Search for the cell housing the specified text and yield its [X, Y] center coordinate. 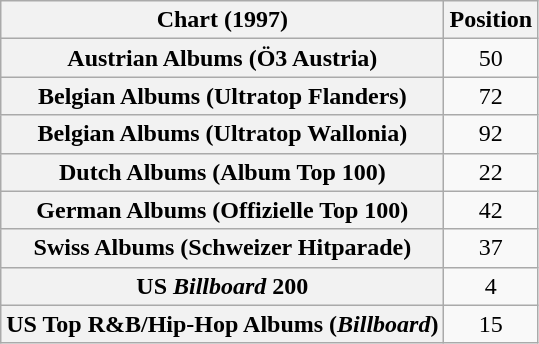
US Top R&B/Hip-Hop Albums (Billboard) [222, 324]
German Albums (Offizielle Top 100) [222, 210]
Belgian Albums (Ultratop Wallonia) [222, 134]
50 [491, 58]
92 [491, 134]
72 [491, 96]
42 [491, 210]
Belgian Albums (Ultratop Flanders) [222, 96]
15 [491, 324]
Dutch Albums (Album Top 100) [222, 172]
US Billboard 200 [222, 286]
Austrian Albums (Ö3 Austria) [222, 58]
37 [491, 248]
22 [491, 172]
Position [491, 20]
4 [491, 286]
Chart (1997) [222, 20]
Swiss Albums (Schweizer Hitparade) [222, 248]
